Identify which cell holds the provided text, then report its (X, Y) central coordinate. 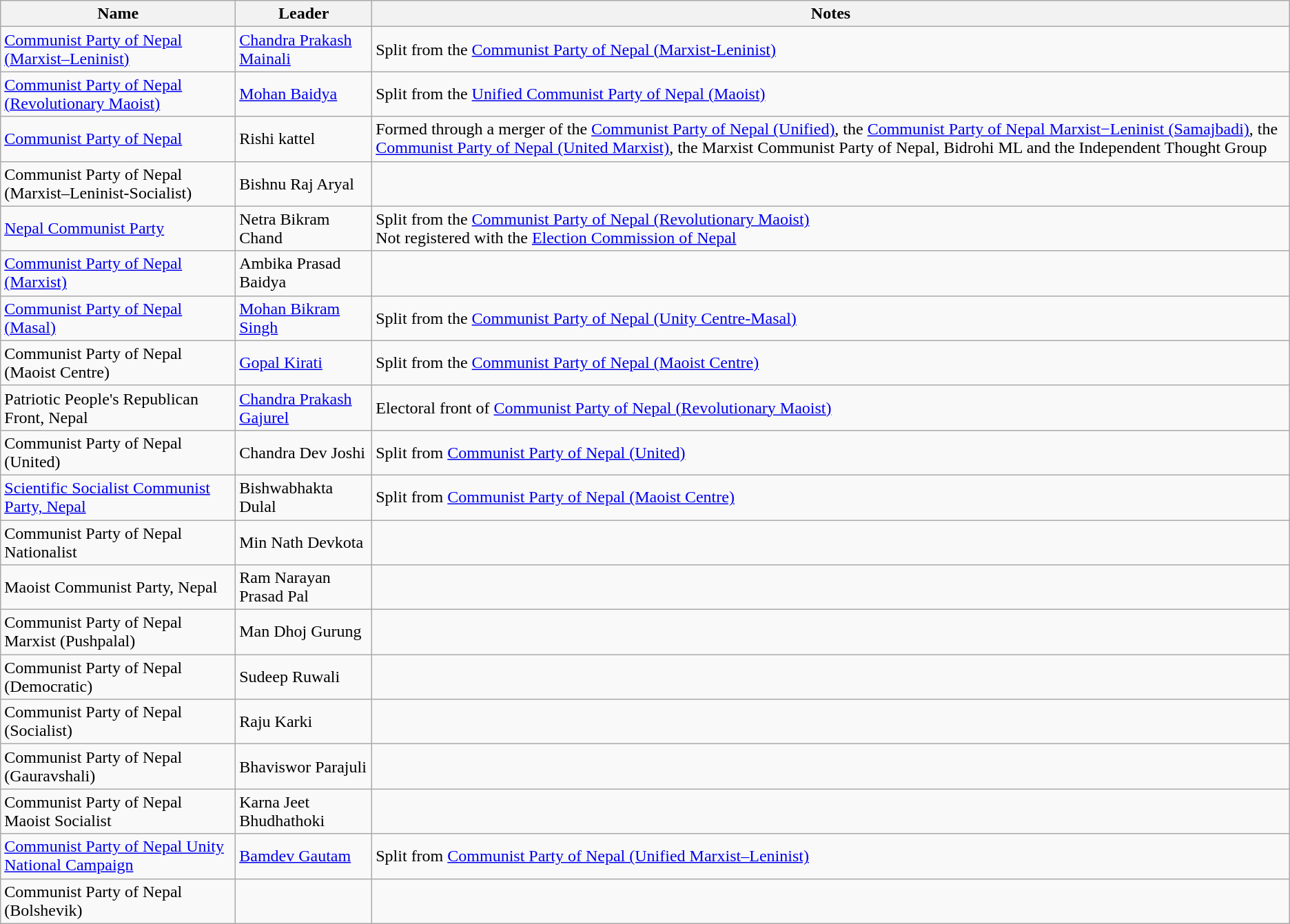
Chandra Prakash Mainali (304, 50)
Communist Party of Nepal (Gauravshali) (119, 766)
Communist Party of Nepal (Socialist) (119, 722)
Mohan Bikram Singh (304, 318)
Ram Narayan Prasad Pal (304, 587)
Electoral front of Communist Party of Nepal (Revolutionary Maoist) (831, 408)
Communist Party of Nepal Unity National Campaign (119, 856)
Communist Party of Nepal (Maoist Centre) (119, 362)
Rishi kattel (304, 139)
Sudeep Ruwali (304, 677)
Communist Party of Nepal (Democratic) (119, 677)
Chandra Prakash Gajurel (304, 408)
Split from the Communist Party of Nepal (Unity Centre-Masal) (831, 318)
Patriotic People's Republican Front, Nepal (119, 408)
Communist Party of Nepal (Marxist–Leninist) (119, 50)
Split from the Unified Communist Party of Nepal (Maoist) (831, 94)
Communist Party of Nepal (United) (119, 452)
Gopal Kirati (304, 362)
Split from Communist Party of Nepal (Unified Marxist–Leninist) (831, 856)
Communist Party of Nepal Nationalist (119, 542)
Bishnu Raj Aryal (304, 183)
Split from the Communist Party of Nepal (Marxist-Leninist) (831, 50)
Bhaviswor Parajuli (304, 766)
Chandra Dev Joshi (304, 452)
Communist Party of Nepal (Masal) (119, 318)
Split from the Communist Party of Nepal (Maoist Centre) (831, 362)
Man Dhoj Gurung (304, 633)
Communist Party of Nepal Maoist Socialist (119, 812)
Notes (831, 14)
Maoist Communist Party, Nepal (119, 587)
Raju Karki (304, 722)
Mohan Baidya (304, 94)
Communist Party of Nepal (Bolshevik) (119, 901)
Name (119, 14)
Split from Communist Party of Nepal (United) (831, 452)
Communist Party of Nepal (Marxist–Leninist-Socialist) (119, 183)
Bishwabhakta Dulal (304, 497)
Leader (304, 14)
Split from Communist Party of Nepal (Maoist Centre) (831, 497)
Nepal Communist Party (119, 229)
Split from the Communist Party of Nepal (Revolutionary Maoist)Not registered with the Election Commission of Nepal (831, 229)
Karna Jeet Bhudhathoki (304, 812)
Ambika Prasad Baidya (304, 273)
Min Nath Devkota (304, 542)
Scientific Socialist Communist Party, Nepal (119, 497)
Netra Bikram Chand (304, 229)
Bamdev Gautam (304, 856)
Communist Party of Nepal (Marxist) (119, 273)
Communist Party of Nepal (119, 139)
Communist Party of Nepal (Revolutionary Maoist) (119, 94)
Communist Party of Nepal Marxist (Pushpalal) (119, 633)
